Locate the cell with the specified text and output its (x, y) center coordinate. 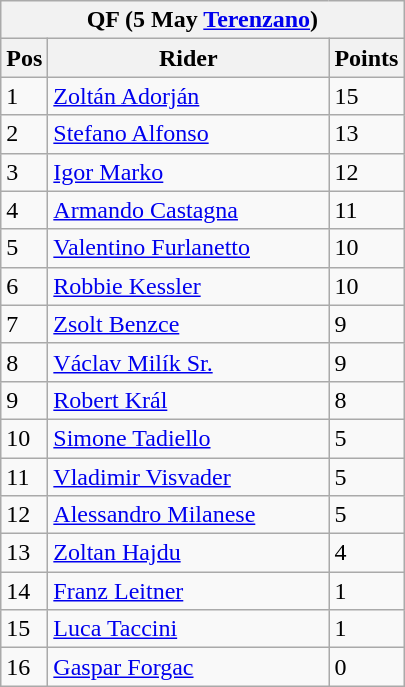
16 (24, 667)
3 (24, 172)
Stefano Alfonso (188, 134)
Valentino Furlanetto (188, 248)
Zoltán Adorján (188, 96)
Zsolt Benzce (188, 324)
Robert Král (188, 400)
QF (5 May Terenzano) (202, 20)
Václav Milík Sr. (188, 362)
Robbie Kessler (188, 286)
Gaspar Forgac (188, 667)
6 (24, 286)
Armando Castagna (188, 210)
Alessandro Milanese (188, 515)
Rider (188, 58)
7 (24, 324)
Vladimir Visvader (188, 477)
2 (24, 134)
Simone Tadiello (188, 438)
Pos (24, 58)
14 (24, 591)
Franz Leitner (188, 591)
Points (366, 58)
0 (366, 667)
Luca Taccini (188, 629)
Zoltan Hajdu (188, 553)
Igor Marko (188, 172)
